Return [X, Y] of the center of cell containing provided text 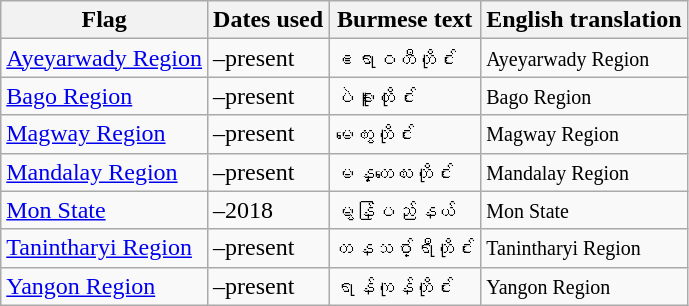
မွန်ပြည်နယ် [405, 210]
Dates used [268, 20]
Burmese text [405, 20]
English translation [584, 20]
–2018 [268, 210]
တနင်္သာရီတိုင်း [405, 248]
မန္တလေးတိုင်း [405, 172]
ဧရာဝတီတိုင်း [405, 58]
ရန်ကုန်တိုင်း [405, 286]
Flag [104, 20]
ပဲခူးတိုင်း [405, 96]
မကွေးတိုင်း [405, 134]
